Return the [X, Y] coordinate for the center point of the cell that contains the specified text.  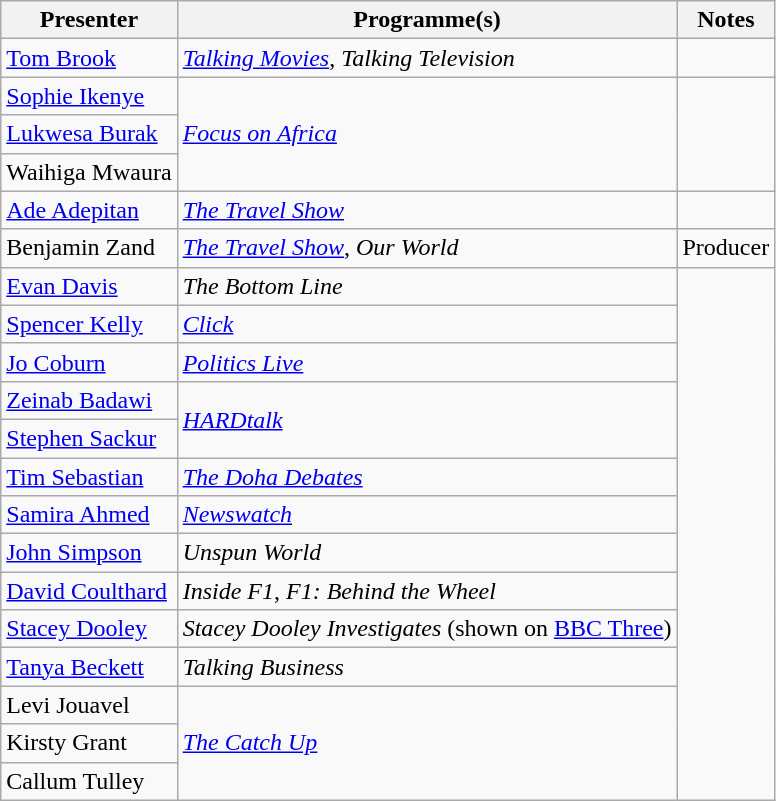
Newswatch [427, 515]
Focus on Africa [427, 134]
Talking Business [427, 667]
Producer [726, 248]
Tim Sebastian [89, 477]
The Doha Debates [427, 477]
Samira Ahmed [89, 515]
Presenter [89, 20]
Ade Adepitan [89, 210]
Tom Brook [89, 58]
Programme(s) [427, 20]
Spencer Kelly [89, 324]
David Coulthard [89, 591]
Evan Davis [89, 286]
Politics Live [427, 362]
The Bottom Line [427, 286]
John Simpson [89, 553]
Talking Movies, Talking Television [427, 58]
Sophie Ikenye [89, 96]
Stacey Dooley [89, 629]
Waihiga Mwaura [89, 172]
Zeinab Badawi [89, 400]
Benjamin Zand [89, 248]
Kirsty Grant [89, 743]
Lukwesa Burak [89, 134]
Jo Coburn [89, 362]
Tanya Beckett [89, 667]
Levi Jouavel [89, 705]
Inside F1, F1: Behind the Wheel [427, 591]
The Travel Show, Our World [427, 248]
Click [427, 324]
Notes [726, 20]
HARDtalk [427, 419]
The Catch Up [427, 743]
Stephen Sackur [89, 438]
Stacey Dooley Investigates (shown on BBC Three) [427, 629]
Callum Tulley [89, 781]
The Travel Show [427, 210]
Unspun World [427, 553]
